Pinpoint the cell where the given text exists, returning its [x, y] midpoint coordinate. 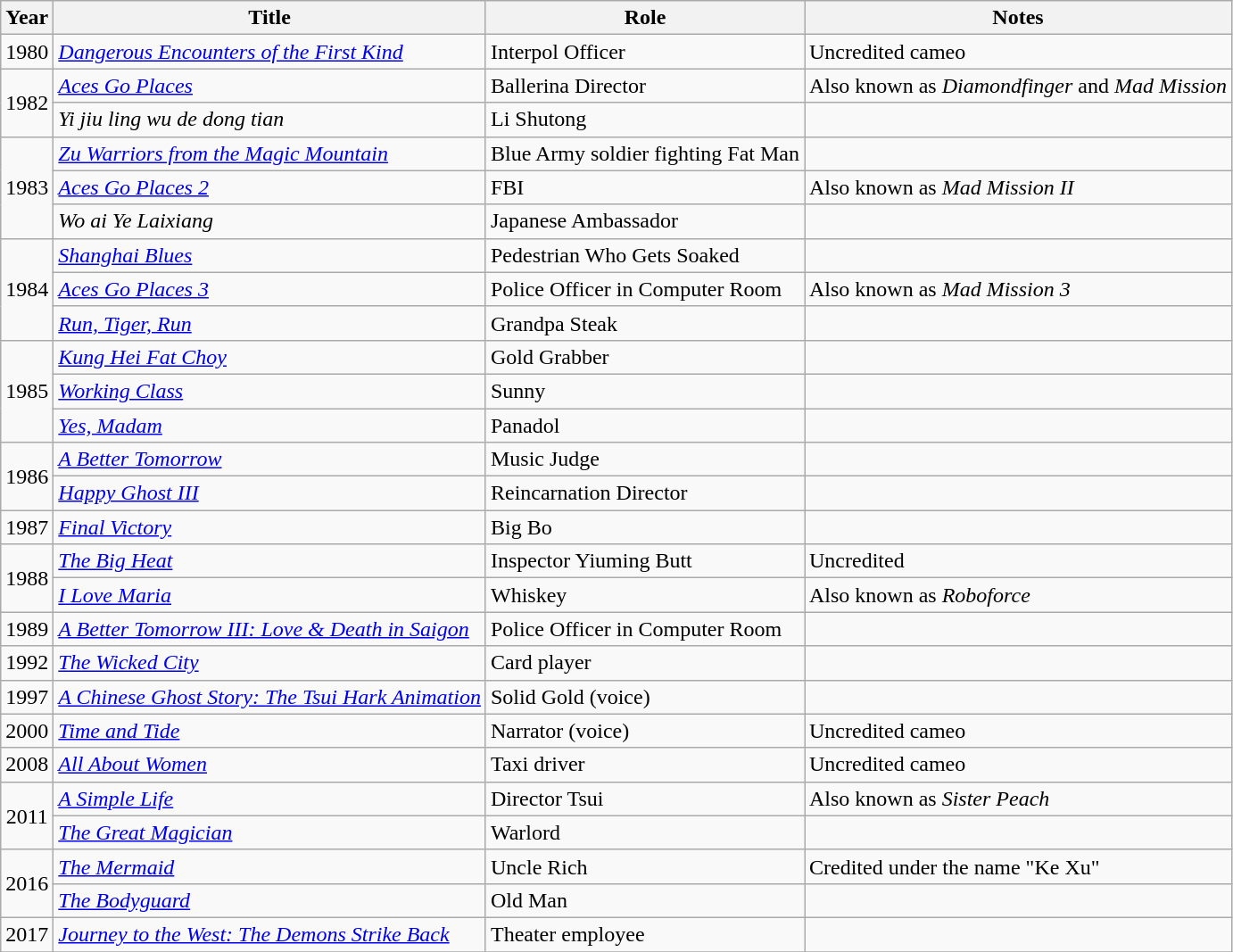
Theater employee [644, 934]
The Great Magician [269, 832]
Run, Tiger, Run [269, 323]
Uncredited [1019, 561]
Sunny [644, 391]
1984 [27, 289]
Warlord [644, 832]
Blue Army soldier fighting Fat Man [644, 153]
Narrator (voice) [644, 731]
Role [644, 18]
Inspector Yiuming Butt [644, 561]
Old Man [644, 900]
Also known as Roboforce [1019, 595]
Panadol [644, 426]
The Big Heat [269, 561]
1997 [27, 697]
Wo ai Ye Laixiang [269, 221]
Whiskey [644, 595]
Aces Go Places 2 [269, 187]
Zu Warriors from the Magic Mountain [269, 153]
Taxi driver [644, 765]
Li Shutong [644, 120]
Grandpa Steak [644, 323]
Notes [1019, 18]
The Mermaid [269, 866]
I Love Maria [269, 595]
A Better Tomorrow [269, 459]
Aces Go Places 3 [269, 289]
A Chinese Ghost Story: The Tsui Hark Animation [269, 697]
Shanghai Blues [269, 255]
Journey to the West: The Demons Strike Back [269, 934]
Kung Hei Fat Choy [269, 357]
A Better Tomorrow III: Love & Death in Saigon [269, 629]
The Bodyguard [269, 900]
Aces Go Places [269, 86]
Ballerina Director [644, 86]
Uncle Rich [644, 866]
1988 [27, 578]
1992 [27, 663]
Also known as Mad Mission II [1019, 187]
Final Victory [269, 527]
1980 [27, 52]
1987 [27, 527]
Yi jiu ling wu de dong tian [269, 120]
Interpol Officer [644, 52]
Year [27, 18]
Also known as Diamondfinger and Mad Mission [1019, 86]
2016 [27, 883]
Yes, Madam [269, 426]
Big Bo [644, 527]
1983 [27, 187]
Credited under the name "Ke Xu" [1019, 866]
Card player [644, 663]
Title [269, 18]
2000 [27, 731]
2011 [27, 815]
Japanese Ambassador [644, 221]
Director Tsui [644, 799]
Solid Gold (voice) [644, 697]
Also known as Sister Peach [1019, 799]
Time and Tide [269, 731]
Pedestrian Who Gets Soaked [644, 255]
Music Judge [644, 459]
Also known as Mad Mission 3 [1019, 289]
2008 [27, 765]
1986 [27, 476]
The Wicked City [269, 663]
Gold Grabber [644, 357]
Happy Ghost III [269, 493]
A Simple Life [269, 799]
1989 [27, 629]
FBI [644, 187]
Dangerous Encounters of the First Kind [269, 52]
All About Women [269, 765]
1985 [27, 391]
Reincarnation Director [644, 493]
2017 [27, 934]
1982 [27, 103]
Working Class [269, 391]
